Return [x, y] of the center of cell containing provided text 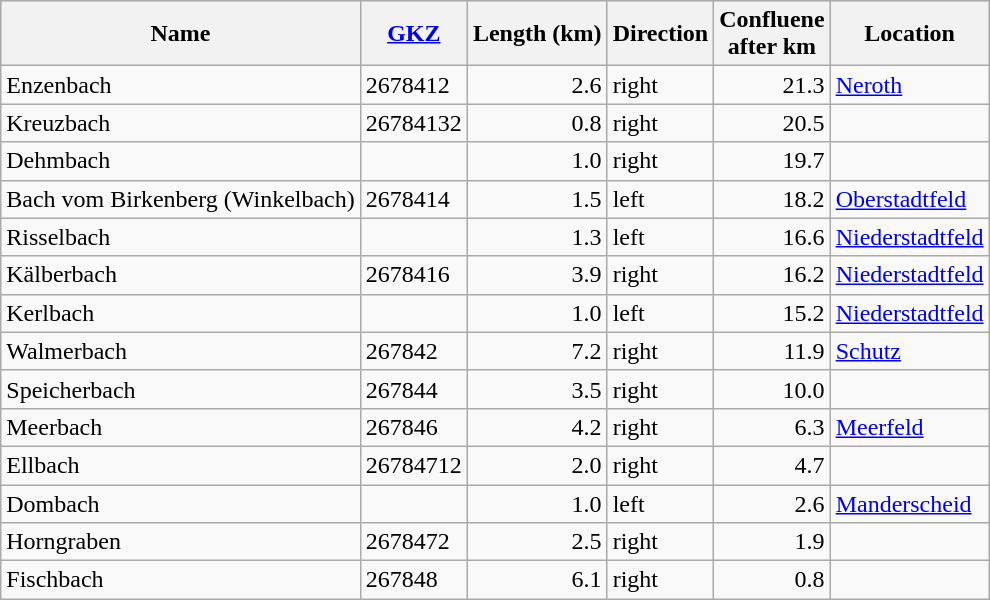
21.3 [772, 85]
26784132 [414, 123]
11.9 [772, 351]
1.3 [537, 237]
2678412 [414, 85]
267842 [414, 351]
GKZ [414, 34]
6.1 [537, 580]
7.2 [537, 351]
Bach vom Birkenberg (Winkelbach) [181, 199]
Kälberbach [181, 275]
267848 [414, 580]
Dombach [181, 503]
Risselbach [181, 237]
16.2 [772, 275]
Kreuzbach [181, 123]
267844 [414, 389]
Manderscheid [910, 503]
Schutz [910, 351]
Conflueneafter km [772, 34]
Enzenbach [181, 85]
Dehmbach [181, 161]
Kerlbach [181, 313]
16.6 [772, 237]
3.9 [537, 275]
2.5 [537, 542]
4.2 [537, 427]
267846 [414, 427]
Length (km) [537, 34]
Location [910, 34]
Name [181, 34]
4.7 [772, 465]
2678414 [414, 199]
Neroth [910, 85]
Fischbach [181, 580]
10.0 [772, 389]
1.9 [772, 542]
Direction [660, 34]
20.5 [772, 123]
1.5 [537, 199]
2678416 [414, 275]
Meerbach [181, 427]
15.2 [772, 313]
2.0 [537, 465]
3.5 [537, 389]
Oberstadtfeld [910, 199]
Meerfeld [910, 427]
6.3 [772, 427]
Ellbach [181, 465]
2678472 [414, 542]
Horngraben [181, 542]
Speicherbach [181, 389]
19.7 [772, 161]
Walmerbach [181, 351]
18.2 [772, 199]
26784712 [414, 465]
